Scan for the cell matching the given text and deliver its [x, y] coordinate at center. 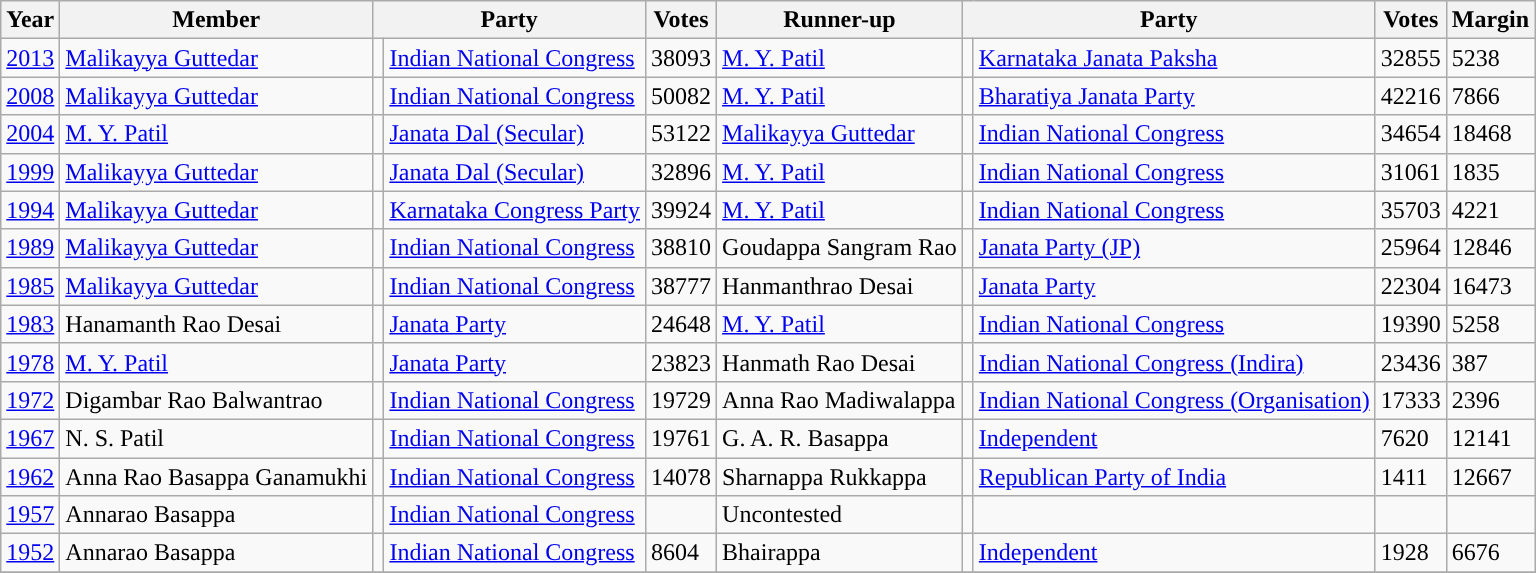
Goudappa Sangram Rao [840, 248]
39924 [682, 210]
23823 [682, 362]
17333 [1410, 400]
1967 [30, 438]
Anna Rao Basappa Ganamukhi [216, 477]
Sharnappa Rukkappa [840, 477]
25964 [1410, 248]
Anna Rao Madiwalappa [840, 400]
1928 [1410, 553]
5238 [1490, 58]
1994 [30, 210]
42216 [1410, 96]
1957 [30, 515]
32896 [682, 172]
22304 [1410, 286]
Bhairappa [840, 553]
2396 [1490, 400]
1983 [30, 324]
G. A. R. Basappa [840, 438]
Karnataka Congress Party [515, 210]
1972 [30, 400]
Uncontested [840, 515]
1952 [30, 553]
38093 [682, 58]
1962 [30, 477]
19729 [682, 400]
1978 [30, 362]
18468 [1490, 134]
Runner-up [840, 20]
Member [216, 20]
12846 [1490, 248]
5258 [1490, 324]
2004 [30, 134]
Hanamanth Rao Desai [216, 324]
31061 [1410, 172]
Indian National Congress (Organisation) [1174, 400]
Republican Party of India [1174, 477]
38777 [682, 286]
12667 [1490, 477]
Digambar Rao Balwantrao [216, 400]
2013 [30, 58]
N. S. Patil [216, 438]
16473 [1490, 286]
1999 [30, 172]
Bharatiya Janata Party [1174, 96]
4221 [1490, 210]
24648 [682, 324]
8604 [682, 553]
Margin [1490, 20]
Hanmanthrao Desai [840, 286]
12141 [1490, 438]
32855 [1410, 58]
19390 [1410, 324]
6676 [1490, 553]
Year [30, 20]
50082 [682, 96]
Janata Party (JP) [1174, 248]
2008 [30, 96]
38810 [682, 248]
387 [1490, 362]
14078 [682, 477]
34654 [1410, 134]
23436 [1410, 362]
19761 [682, 438]
Karnataka Janata Paksha [1174, 58]
35703 [1410, 210]
1411 [1410, 477]
53122 [682, 134]
7620 [1410, 438]
1989 [30, 248]
Indian National Congress (Indira) [1174, 362]
7866 [1490, 96]
1835 [1490, 172]
1985 [30, 286]
Hanmath Rao Desai [840, 362]
